Locate the cell with the specified text and output its (X, Y) center coordinate. 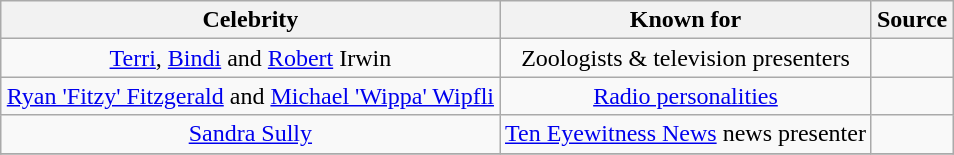
Terri, Bindi and Robert Irwin (250, 58)
Celebrity (250, 20)
Radio personalities (686, 96)
Known for (686, 20)
Zoologists & television presenters (686, 58)
Ryan 'Fitzy' Fitzgerald and Michael 'Wippa' Wipfli (250, 96)
Ten Eyewitness News news presenter (686, 134)
Sandra Sully (250, 134)
Source (912, 20)
